Locate the cell with the specified text and output its (x, y) center coordinate. 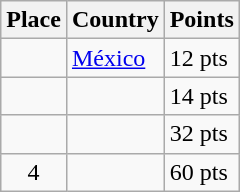
Points (202, 20)
14 pts (202, 96)
60 pts (202, 172)
12 pts (202, 58)
Place (34, 20)
México (115, 58)
32 pts (202, 134)
Country (115, 20)
4 (34, 172)
